Scan for the cell matching the given text and deliver its (X, Y) coordinate at center. 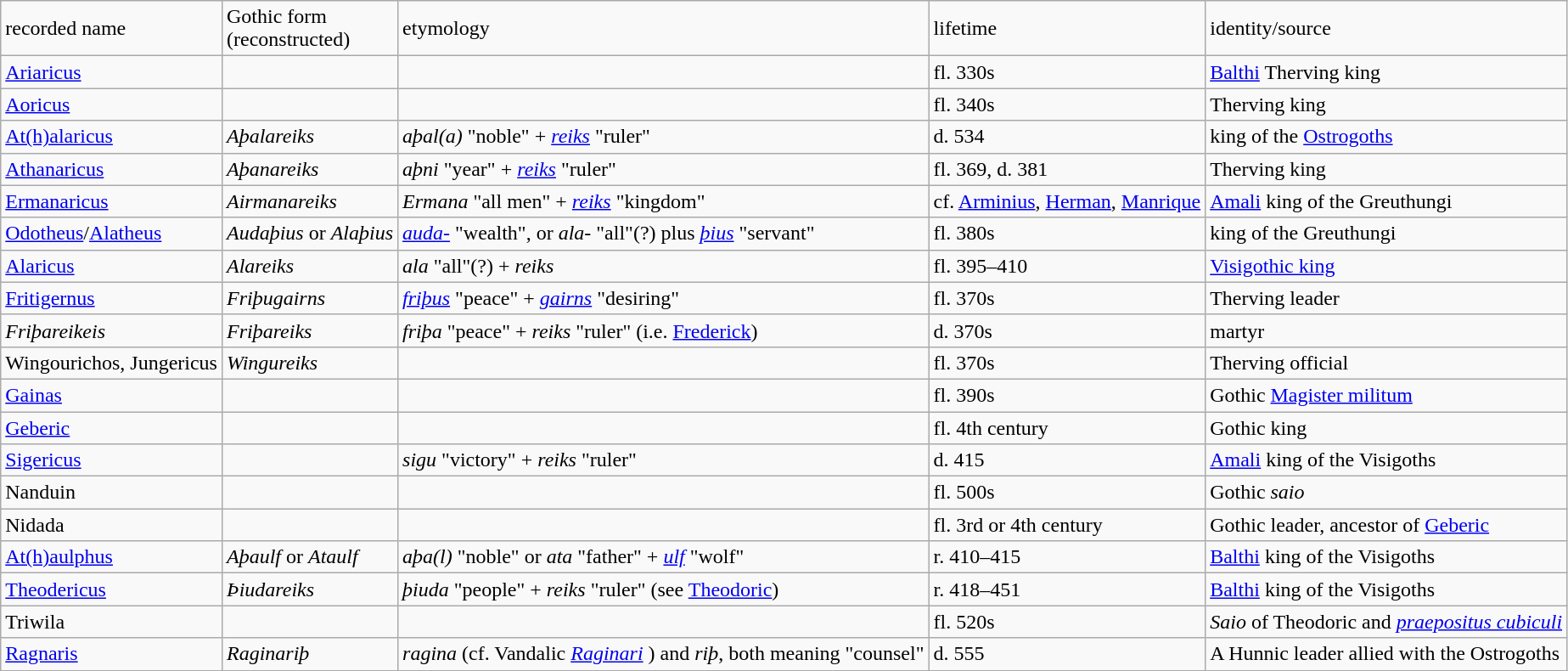
Balthi Therving king (1386, 72)
fl. 395–410 (1067, 266)
Odotheus/Alatheus (112, 234)
fl. 390s (1067, 395)
Aoricus (112, 104)
etymology (664, 29)
fl. 4th century (1067, 427)
d. 534 (1067, 137)
fl. 369, d. 381 (1067, 169)
Audaþius or Alaþius (309, 234)
Amali king of the Greuthungi (1386, 201)
Nidada (112, 525)
cf. Arminius, Herman, Manrique (1067, 201)
Triwila (112, 622)
sigu "victory" + reiks "ruler" (664, 460)
A Hunnic leader allied with the Ostrogoths (1386, 654)
þiuda "people" + reiks "ruler" (see Theodoric) (664, 589)
Visigothic king (1386, 266)
Alareiks (309, 266)
Ariaricus (112, 72)
Friþareikeis (112, 330)
fl. 3rd or 4th century (1067, 525)
Friþareiks (309, 330)
d. 370s (1067, 330)
Nanduin (112, 493)
Friþugairns (309, 298)
Gothic leader, ancestor of Geberic (1386, 525)
Saio of Theodoric and praepositus cubiculi (1386, 622)
identity/source (1386, 29)
Gothic saio (1386, 493)
martyr (1386, 330)
ragina (cf. Vandalic Raginari ) and riþ, both meaning "counsel" (664, 654)
d. 555 (1067, 654)
king of the Greuthungi (1386, 234)
Ermanaricus (112, 201)
fl. 380s (1067, 234)
Wingureiks (309, 363)
recorded name (112, 29)
Sigericus (112, 460)
d. 415 (1067, 460)
aþni "year" + reiks "ruler" (664, 169)
aþal(a) "noble" + reiks "ruler" (664, 137)
ala "all"(?) + reiks (664, 266)
Therving leader (1386, 298)
Ermana "all men" + reiks "kingdom" (664, 201)
Athanaricus (112, 169)
Theodericus (112, 589)
Fritigernus (112, 298)
lifetime (1067, 29)
Geberic (112, 427)
fl. 330s (1067, 72)
friþa "peace" + reiks "ruler" (i.e. Frederick) (664, 330)
aþa(l) "noble" or ata "father" + ulf "wolf" (664, 557)
Gothic form(reconstructed) (309, 29)
fl. 500s (1067, 493)
Airmanareiks (309, 201)
king of the Ostrogoths (1386, 137)
fl. 520s (1067, 622)
Aþaulf or Ataulf (309, 557)
Wingourichos, Jungericus (112, 363)
r. 418–451 (1067, 589)
Þiudareiks (309, 589)
Gothic king (1386, 427)
r. 410–415 (1067, 557)
Aþalareiks (309, 137)
friþus "peace" + gairns "desiring" (664, 298)
Alaricus (112, 266)
fl. 340s (1067, 104)
At(h)aulphus (112, 557)
At(h)alaricus (112, 137)
Ragnaris (112, 654)
Amali king of the Visigoths (1386, 460)
Gainas (112, 395)
auda- "wealth", or ala- "all"(?) plus þius "servant" (664, 234)
Aþanareiks (309, 169)
Therving official (1386, 363)
Gothic Magister militum (1386, 395)
Raginariþ (309, 654)
